Search for the cell housing the specified text and yield its [X, Y] center coordinate. 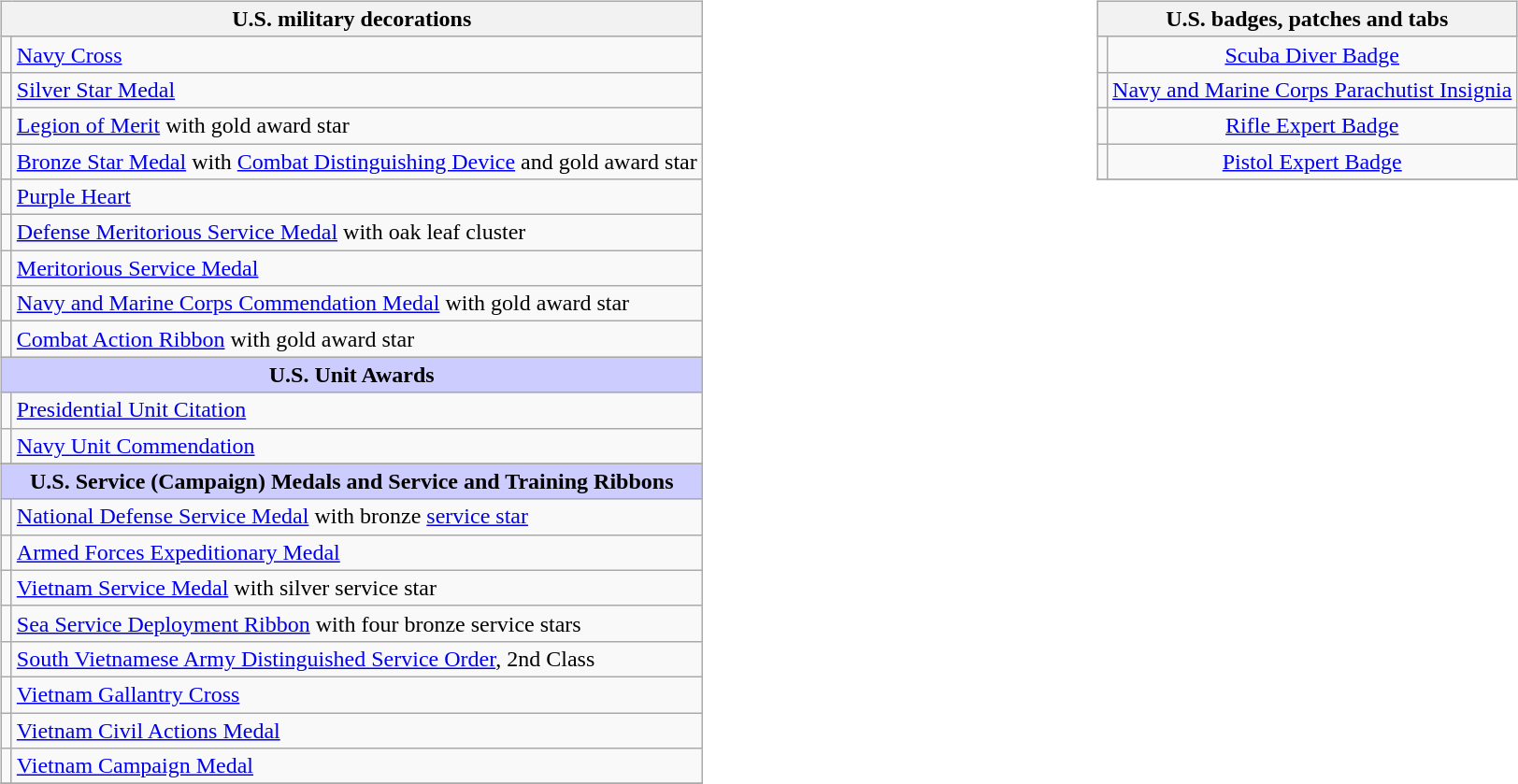
U.S. Unit Awards [351, 375]
Scuba Diver Badge [1312, 54]
Vietnam Civil Actions Medal [357, 730]
Vietnam Service Medal with silver service star [357, 588]
Navy and Marine Corps Parachutist Insignia [1312, 90]
Bronze Star Medal with Combat Distinguishing Device and gold award star [357, 162]
U.S. Service (Campaign) Medals and Service and Training Ribbons [351, 481]
National Defense Service Medal with bronze service star [357, 517]
Combat Action Ribbon with gold award star [357, 339]
Vietnam Gallantry Cross [357, 694]
U.S. badges, patches and tabs [1307, 19]
Sea Service Deployment Ribbon with four bronze service stars [357, 623]
Purple Heart [357, 197]
Silver Star Medal [357, 90]
Armed Forces Expeditionary Medal [357, 552]
South Vietnamese Army Distinguished Service Order, 2nd Class [357, 659]
Legion of Merit with gold award star [357, 125]
Navy and Marine Corps Commendation Medal with gold award star [357, 304]
U.S. military decorations [351, 19]
Presidential Unit Citation [357, 410]
Vietnam Campaign Medal [357, 766]
Pistol Expert Badge [1312, 162]
Navy Cross [357, 54]
Defense Meritorious Service Medal with oak leaf cluster [357, 233]
Meritorious Service Medal [357, 268]
Navy Unit Commendation [357, 446]
Rifle Expert Badge [1312, 125]
